Pinpoint the cell where the given text exists, returning its [x, y] midpoint coordinate. 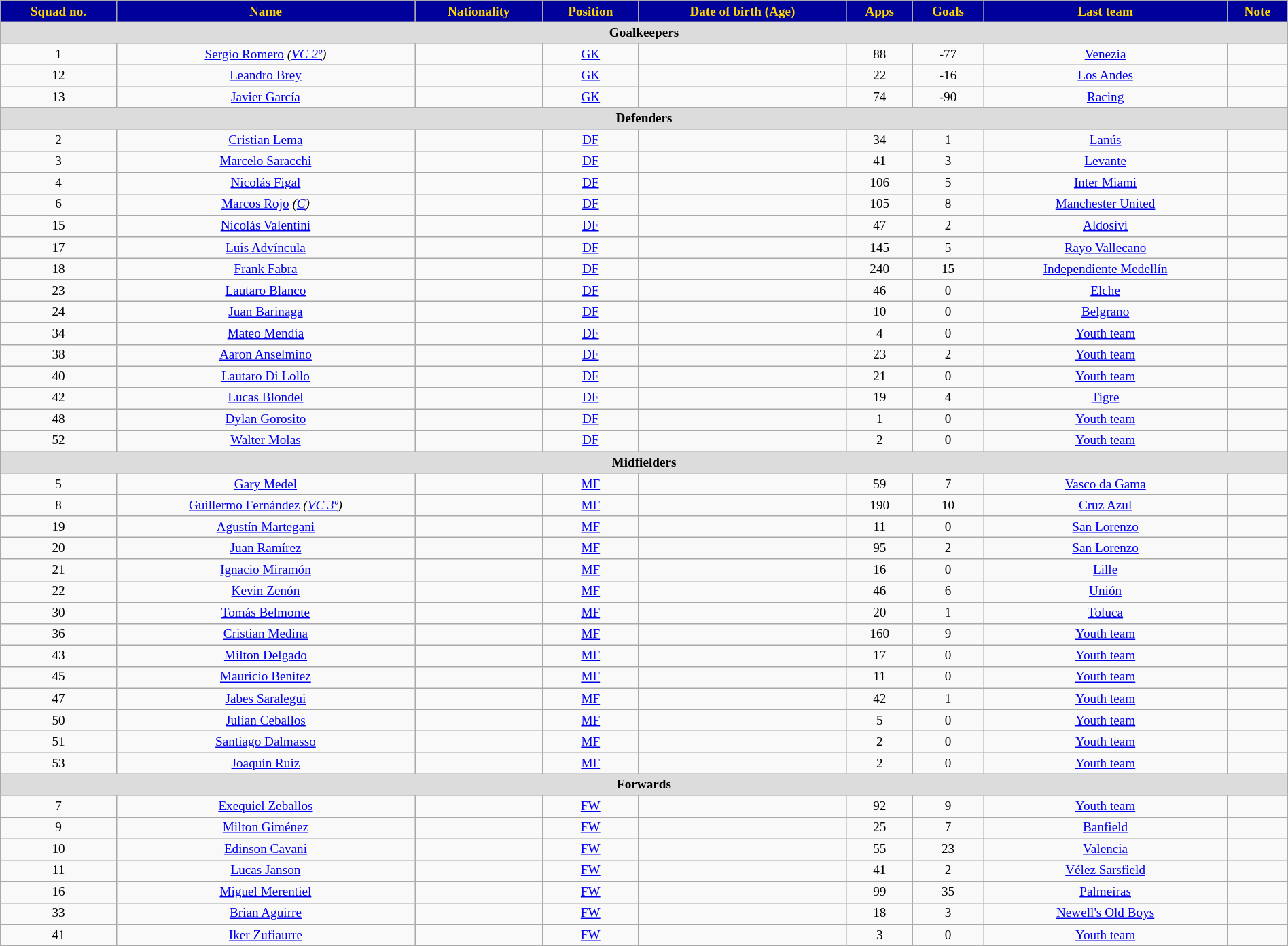
Lucas Janson [265, 871]
43 [58, 656]
105 [879, 204]
Note [1257, 12]
Goalkeepers [644, 33]
Gary Medel [265, 484]
Nicolás Figal [265, 183]
Joaquín Ruiz [265, 763]
Los Andes [1105, 75]
13 [58, 97]
50 [58, 721]
Valencia [1105, 850]
Banfield [1105, 828]
Aaron Anselmino [265, 355]
48 [58, 420]
Date of birth (Age) [743, 12]
Agustín Martegani [265, 527]
Unión [1105, 592]
53 [58, 763]
Iker Zufiaurre [265, 935]
Independiente Medellín [1105, 269]
Newell's Old Boys [1105, 913]
Cruz Azul [1105, 505]
Apps [879, 12]
52 [58, 441]
Edinson Cavani [265, 850]
Forwards [644, 785]
Lille [1105, 570]
Vélez Sarsfield [1105, 871]
Miguel Merentiel [265, 892]
Tigre [1105, 398]
59 [879, 484]
45 [58, 677]
12 [58, 75]
Venezia [1105, 54]
Mauricio Benítez [265, 677]
55 [879, 850]
Rayo Vallecano [1105, 248]
-90 [948, 97]
145 [879, 248]
Mateo Mendía [265, 333]
Goals [948, 12]
Position [591, 12]
Juan Barinaga [265, 312]
Palmeiras [1105, 892]
99 [879, 892]
Cristian Medina [265, 634]
Defenders [644, 119]
25 [879, 828]
Sergio Romero (VC 2º) [265, 54]
Brian Aguirre [265, 913]
160 [879, 634]
Tomás Belmonte [265, 613]
Kevin Zenón [265, 592]
Javier García [265, 97]
Lautaro Blanco [265, 291]
74 [879, 97]
Name [265, 12]
Santiago Dalmasso [265, 742]
95 [879, 549]
Nicolás Valentini [265, 226]
Marcos Rojo (C) [265, 204]
Squad no. [58, 12]
Guillermo Fernández (VC 3º) [265, 505]
92 [879, 806]
-77 [948, 54]
24 [58, 312]
Dylan Gorosito [265, 420]
Luis Advíncula [265, 248]
Lucas Blondel [265, 398]
Exequiel Zeballos [265, 806]
Ignacio Miramón [265, 570]
35 [948, 892]
Milton Giménez [265, 828]
Lanús [1105, 140]
Milton Delgado [265, 656]
38 [58, 355]
Belgrano [1105, 312]
Inter Miami [1105, 183]
Levante [1105, 162]
-16 [948, 75]
Leandro Brey [265, 75]
Julian Ceballos [265, 721]
Last team [1105, 12]
Racing [1105, 97]
Frank Fabra [265, 269]
Midfielders [644, 462]
Vasco da Gama [1105, 484]
36 [58, 634]
Nationality [479, 12]
Walter Molas [265, 441]
33 [58, 913]
51 [58, 742]
Aldosivi [1105, 226]
Lautaro Di Lollo [265, 376]
Elche [1105, 291]
Jabes Saralegui [265, 699]
Toluca [1105, 613]
106 [879, 183]
Marcelo Saracchi [265, 162]
Juan Ramírez [265, 549]
88 [879, 54]
40 [58, 376]
190 [879, 505]
30 [58, 613]
Manchester United [1105, 204]
Cristian Lema [265, 140]
240 [879, 269]
